Output the (x, y) coordinate of the center of the cell containing the given text.  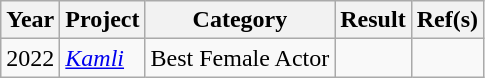
Year (30, 20)
Category (240, 20)
Ref(s) (447, 20)
Result (373, 20)
Kamli (102, 58)
2022 (30, 58)
Best Female Actor (240, 58)
Project (102, 20)
